From the cell containing the given text, extract its center point as [X, Y] coordinate. 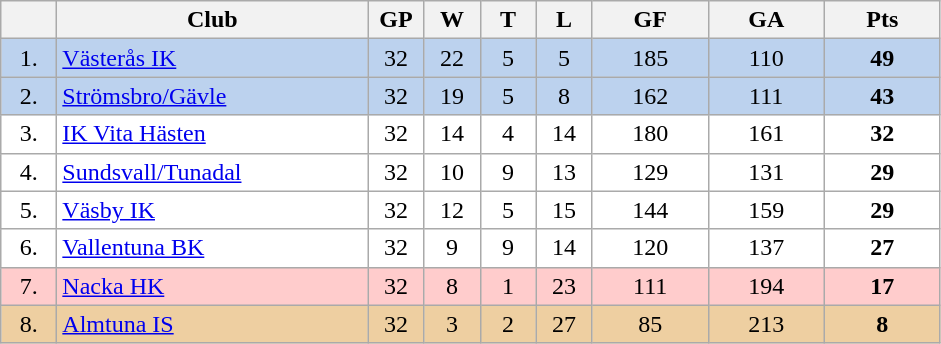
7. [29, 286]
162 [650, 96]
GF [650, 20]
194 [766, 286]
L [564, 20]
144 [650, 210]
4 [508, 134]
185 [650, 58]
T [508, 20]
120 [650, 248]
15 [564, 210]
13 [564, 172]
3. [29, 134]
Pts [882, 20]
137 [766, 248]
Sundsvall/Tunadal [212, 172]
12 [452, 210]
129 [650, 172]
180 [650, 134]
Väsby IK [212, 210]
23 [564, 286]
GP [396, 20]
6. [29, 248]
2 [508, 324]
17 [882, 286]
2. [29, 96]
Västerås IK [212, 58]
Almtuna IS [212, 324]
161 [766, 134]
5. [29, 210]
Club [212, 20]
159 [766, 210]
W [452, 20]
110 [766, 58]
49 [882, 58]
GA [766, 20]
131 [766, 172]
8. [29, 324]
10 [452, 172]
IK Vita Hästen [212, 134]
Nacka HK [212, 286]
4. [29, 172]
19 [452, 96]
22 [452, 58]
213 [766, 324]
43 [882, 96]
Vallentuna BK [212, 248]
1 [508, 286]
3 [452, 324]
Strömsbro/Gävle [212, 96]
85 [650, 324]
1. [29, 58]
